Return [x, y] of the center of cell containing provided text 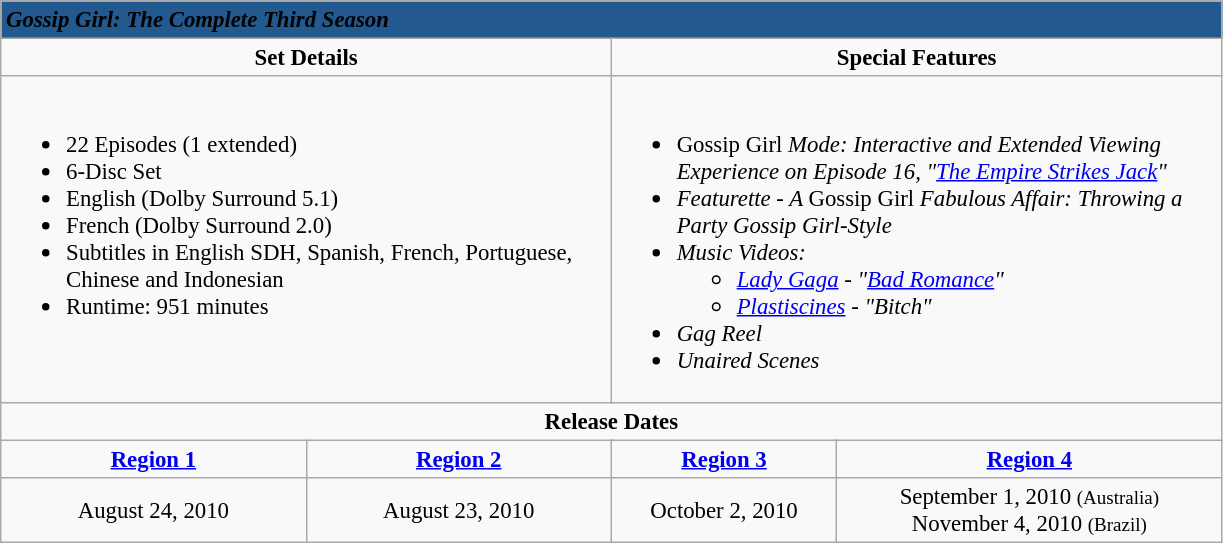
Special Features [916, 58]
Gossip Girl: The Complete Third Season [612, 20]
September 1, 2010 (Australia)November 4, 2010 (Brazil) [1030, 510]
August 24, 2010 [154, 510]
Region 2 [458, 459]
August 23, 2010 [458, 510]
Region 3 [724, 459]
Region 1 [154, 459]
October 2, 2010 [724, 510]
Region 4 [1030, 459]
Release Dates [612, 421]
Set Details [306, 58]
